Return the (x, y) coordinate for the center point of the cell that contains the specified text.  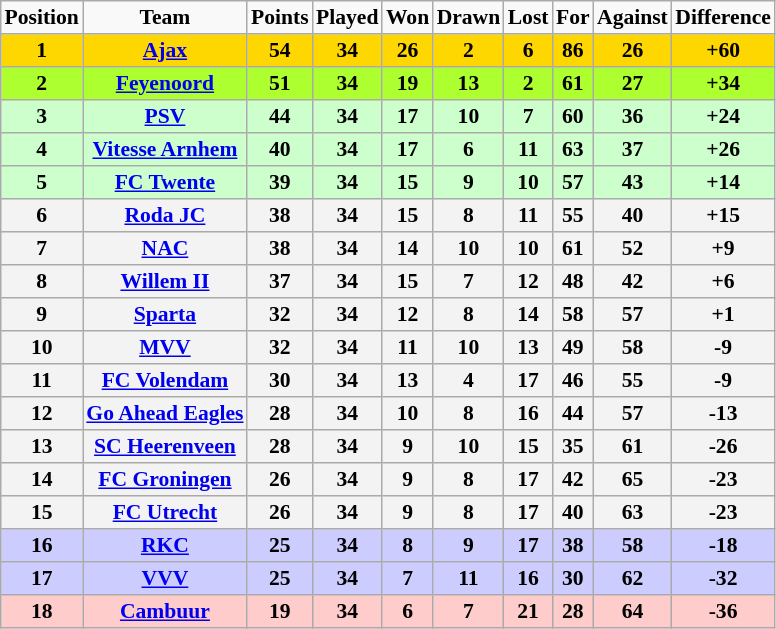
+14 (724, 182)
+26 (724, 150)
VVV (166, 578)
49 (572, 348)
Position (42, 18)
FC Twente (166, 182)
52 (632, 248)
+1 (724, 314)
RKC (166, 546)
Played (347, 18)
46 (572, 380)
Difference (724, 18)
35 (572, 446)
SC Heerenveen (166, 446)
FC Volendam (166, 380)
27 (632, 84)
Points (280, 18)
48 (572, 282)
3 (42, 116)
+34 (724, 84)
-18 (724, 546)
+60 (724, 50)
FC Utrecht (166, 512)
+24 (724, 116)
54 (280, 50)
PSV (166, 116)
For (572, 18)
Lost (528, 18)
Cambuur (166, 612)
36 (632, 116)
Team (166, 18)
+9 (724, 248)
-36 (724, 612)
51 (280, 84)
-13 (724, 414)
Willem II (166, 282)
65 (632, 480)
60 (572, 116)
+6 (724, 282)
Drawn (468, 18)
Feyenoord (166, 84)
62 (632, 578)
18 (42, 612)
39 (280, 182)
FC Groningen (166, 480)
64 (632, 612)
Against (632, 18)
86 (572, 50)
43 (632, 182)
Won (408, 18)
Go Ahead Eagles (166, 414)
Vitesse Arnhem (166, 150)
Ajax (166, 50)
21 (528, 612)
MVV (166, 348)
Sparta (166, 314)
5 (42, 182)
-32 (724, 578)
1 (42, 50)
NAC (166, 248)
+15 (724, 216)
Roda JC (166, 216)
-26 (724, 446)
